Scan for the cell matching the given text and deliver its (X, Y) coordinate at center. 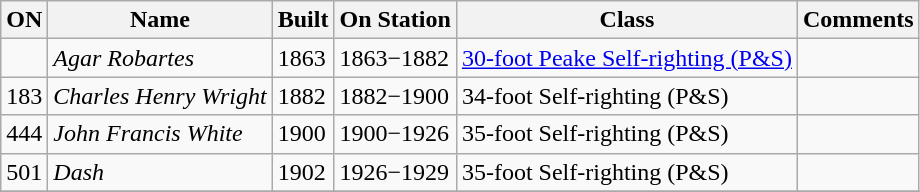
30-foot Peake Self-righting (P&S) (626, 58)
Class (626, 20)
34-foot Self-righting (P&S) (626, 96)
Comments (858, 20)
On Station (395, 20)
1882 (303, 96)
444 (24, 134)
1926−1929 (395, 172)
Agar Robartes (160, 58)
1863 (303, 58)
Dash (160, 172)
1882−1900 (395, 96)
ON (24, 20)
1863−1882 (395, 58)
John Francis White (160, 134)
Charles Henry Wright (160, 96)
501 (24, 172)
183 (24, 96)
Name (160, 20)
1902 (303, 172)
Built (303, 20)
1900 (303, 134)
1900−1926 (395, 134)
